Identify which cell holds the provided text, then report its [x, y] central coordinate. 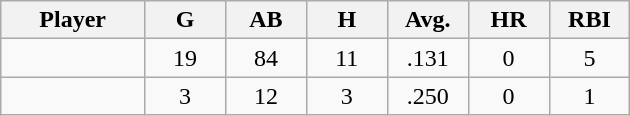
RBI [590, 20]
AB [266, 20]
84 [266, 58]
Player [73, 20]
HR [508, 20]
5 [590, 58]
12 [266, 96]
G [186, 20]
19 [186, 58]
1 [590, 96]
.131 [428, 58]
.250 [428, 96]
H [346, 20]
11 [346, 58]
Avg. [428, 20]
